Extract the (X, Y) coordinate from the center of the cell holding the provided text.  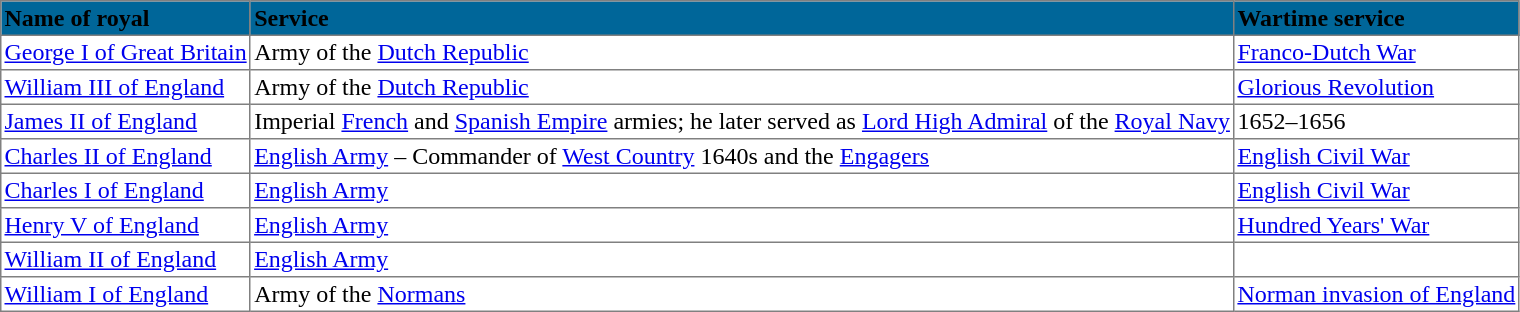
Charles II of England (126, 156)
Norman invasion of England (1376, 294)
Name of royal (126, 18)
Wartime service (1376, 18)
Henry V of England (126, 225)
Imperial French and Spanish Empire armies; he later served as Lord High Admiral of the Royal Navy (742, 121)
Charles I of England (126, 190)
Glorious Revolution (1376, 87)
William I of England (126, 294)
George I of Great Britain (126, 52)
James II of England (126, 121)
William II of England (126, 259)
Franco-Dutch War (1376, 52)
Service (742, 18)
William III of England (126, 87)
Army of the Normans (742, 294)
1652–1656 (1376, 121)
Hundred Years' War (1376, 225)
English Army – Commander of West Country 1640s and the Engagers (742, 156)
